Extract the [x, y] coordinate from the center of the cell holding the provided text.  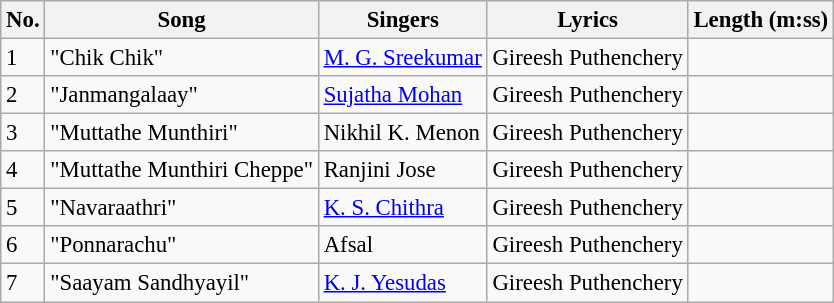
"Janmangalaay" [182, 95]
2 [23, 95]
6 [23, 245]
Afsal [402, 245]
1 [23, 58]
K. J. Yesudas [402, 283]
"Navaraathri" [182, 208]
Lyrics [588, 20]
4 [23, 170]
M. G. Sreekumar [402, 58]
Nikhil K. Menon [402, 133]
3 [23, 133]
No. [23, 20]
Song [182, 20]
"Muttathe Munthiri" [182, 133]
"Ponnarachu" [182, 245]
5 [23, 208]
"Chik Chik" [182, 58]
"Muttathe Munthiri Cheppe" [182, 170]
Singers [402, 20]
7 [23, 283]
Sujatha Mohan [402, 95]
Length (m:ss) [760, 20]
"Saayam Sandhyayil" [182, 283]
K. S. Chithra [402, 208]
Ranjini Jose [402, 170]
